Output the [X, Y] coordinate of the center of the cell containing the given text.  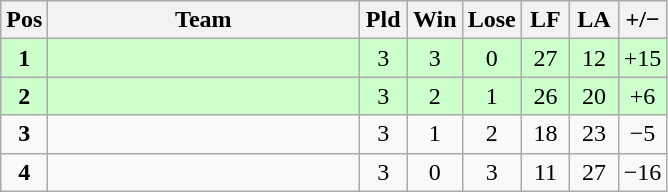
+6 [642, 96]
−16 [642, 172]
20 [594, 96]
Win [434, 20]
LF [546, 20]
+15 [642, 58]
4 [24, 172]
Pld [384, 20]
23 [594, 134]
Lose [492, 20]
−5 [642, 134]
LA [594, 20]
Pos [24, 20]
18 [546, 134]
26 [546, 96]
Team [204, 20]
11 [546, 172]
+/− [642, 20]
12 [594, 58]
